Detect which cell encompasses the target text, then output its (X, Y) center coordinate. 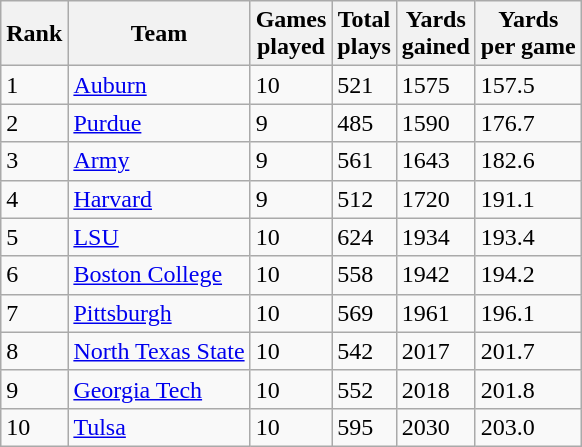
Army (159, 161)
193.4 (528, 237)
552 (364, 389)
3 (34, 161)
5 (34, 237)
521 (364, 85)
1575 (436, 85)
Georgia Tech (159, 389)
485 (364, 123)
LSU (159, 237)
Purdue (159, 123)
196.1 (528, 313)
561 (364, 161)
194.2 (528, 275)
Auburn (159, 85)
624 (364, 237)
1961 (436, 313)
4 (34, 199)
Team (159, 34)
Totalplays (364, 34)
595 (364, 427)
201.8 (528, 389)
558 (364, 275)
8 (34, 351)
Yardsper game (528, 34)
182.6 (528, 161)
191.1 (528, 199)
2018 (436, 389)
North Texas State (159, 351)
542 (364, 351)
1 (34, 85)
1590 (436, 123)
176.7 (528, 123)
1934 (436, 237)
2 (34, 123)
Pittsburgh (159, 313)
203.0 (528, 427)
Harvard (159, 199)
1942 (436, 275)
1720 (436, 199)
Boston College (159, 275)
157.5 (528, 85)
201.7 (528, 351)
Rank (34, 34)
1643 (436, 161)
Tulsa (159, 427)
Yardsgained (436, 34)
569 (364, 313)
2017 (436, 351)
Gamesplayed (291, 34)
6 (34, 275)
2030 (436, 427)
512 (364, 199)
7 (34, 313)
